Output the [x, y] coordinate of the center of the cell containing the given text.  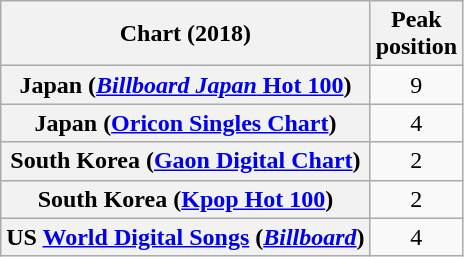
Japan (Billboard Japan Hot 100) [186, 85]
Chart (2018) [186, 34]
US World Digital Songs (Billboard) [186, 237]
9 [416, 85]
Peakposition [416, 34]
Japan (Oricon Singles Chart) [186, 123]
South Korea (Gaon Digital Chart) [186, 161]
South Korea (Kpop Hot 100) [186, 199]
